Identify which cell holds the provided text, then report its (x, y) central coordinate. 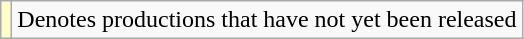
Denotes productions that have not yet been released (267, 20)
